Find where the given text appears and provide that cell's center as (X, Y) coordinate. 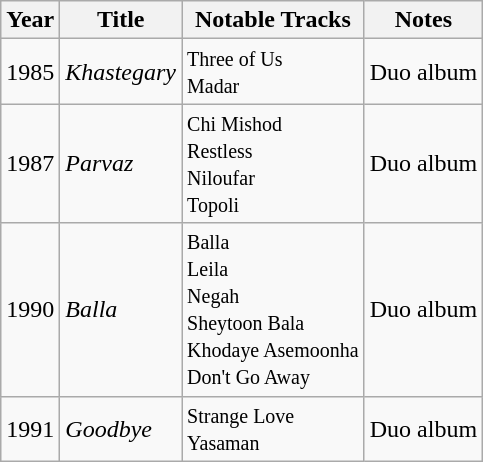
Balla Leila Negah Sheytoon Bala Khodaye Asemoonha Don't Go Away (274, 310)
1985 (30, 72)
Balla (121, 310)
Title (121, 20)
1990 (30, 310)
1991 (30, 428)
Strange Love Yasaman (274, 428)
Year (30, 20)
Goodbye (121, 428)
Notable Tracks (274, 20)
Three of Us Madar (274, 72)
Notes (423, 20)
Chi Mishod Restless Niloufar Topoli (274, 164)
1987 (30, 164)
Parvaz (121, 164)
Khastegary (121, 72)
